From the cell containing the given text, extract its center point as [x, y] coordinate. 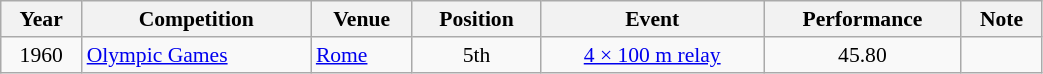
Event [652, 19]
Venue [362, 19]
Performance [862, 19]
Olympic Games [196, 55]
4 × 100 m relay [652, 55]
Year [42, 19]
5th [476, 55]
Competition [196, 19]
Position [476, 19]
Note [1002, 19]
45.80 [862, 55]
Rome [362, 55]
1960 [42, 55]
